Detect which cell encompasses the target text, then output its (X, Y) center coordinate. 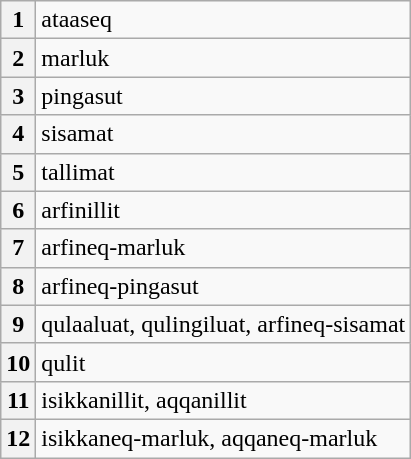
11 (18, 400)
arfinillit (224, 210)
5 (18, 172)
4 (18, 134)
8 (18, 286)
qulaaluat, qulingiluat, arfineq-sisamat (224, 324)
marluk (224, 58)
qulit (224, 362)
12 (18, 438)
2 (18, 58)
9 (18, 324)
pingasut (224, 96)
ataaseq (224, 20)
1 (18, 20)
7 (18, 248)
3 (18, 96)
6 (18, 210)
sisamat (224, 134)
isikkanillit, aqqanillit (224, 400)
isikkaneq-marluk, aqqaneq-marluk (224, 438)
arfineq-marluk (224, 248)
arfineq-pingasut (224, 286)
10 (18, 362)
tallimat (224, 172)
